Return [X, Y] of the center of cell containing provided text 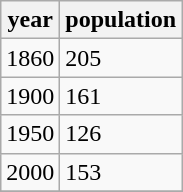
1900 [30, 96]
126 [121, 134]
population [121, 20]
153 [121, 172]
1860 [30, 58]
205 [121, 58]
2000 [30, 172]
year [30, 20]
161 [121, 96]
1950 [30, 134]
